From the cell containing the given text, extract its center point as [x, y] coordinate. 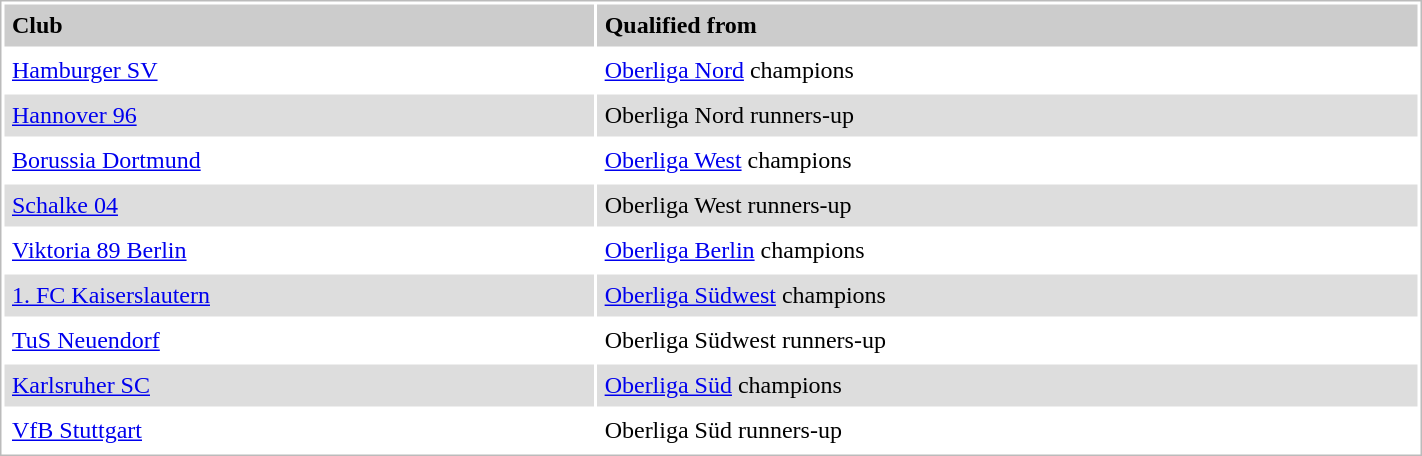
Qualified from [1007, 25]
Oberliga Süd runners-up [1007, 431]
Oberliga Südwest runners-up [1007, 341]
Hannover 96 [299, 115]
Oberliga Nord runners-up [1007, 115]
Viktoria 89 Berlin [299, 251]
1. FC Kaiserslautern [299, 295]
Borussia Dortmund [299, 161]
TuS Neuendorf [299, 341]
Club [299, 25]
Oberliga West runners-up [1007, 205]
Hamburger SV [299, 71]
VfB Stuttgart [299, 431]
Oberliga West champions [1007, 161]
Karlsruher SC [299, 385]
Oberliga Südwest champions [1007, 295]
Oberliga Nord champions [1007, 71]
Oberliga Süd champions [1007, 385]
Schalke 04 [299, 205]
Oberliga Berlin champions [1007, 251]
